Return the (X, Y) coordinate for the center point of the cell that contains the specified text.  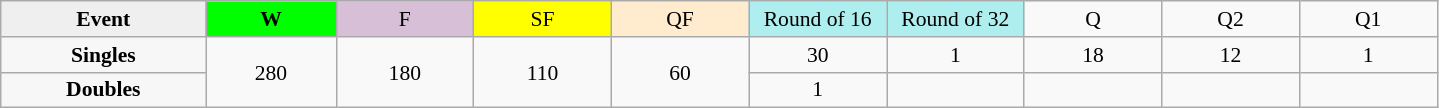
18 (1093, 55)
Round of 32 (955, 19)
F (405, 19)
Round of 16 (818, 19)
Singles (104, 55)
Q (1093, 19)
Event (104, 19)
Q2 (1231, 19)
180 (405, 72)
12 (1231, 55)
Doubles (104, 90)
60 (680, 72)
SF (543, 19)
30 (818, 55)
W (271, 19)
110 (543, 72)
280 (271, 72)
QF (680, 19)
Q1 (1368, 19)
